Scan for the cell matching the given text and deliver its (x, y) coordinate at center. 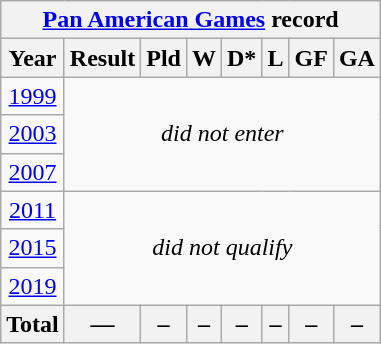
W (204, 58)
D* (242, 58)
Pld (164, 58)
GF (311, 58)
2003 (33, 134)
did not enter (222, 134)
Result (102, 58)
did not qualify (222, 248)
2011 (33, 210)
— (102, 324)
Pan American Games record (191, 20)
1999 (33, 96)
2015 (33, 248)
Total (33, 324)
Year (33, 58)
2007 (33, 172)
GA (356, 58)
2019 (33, 286)
L (276, 58)
